Output the [x, y] coordinate of the center of the cell containing the given text.  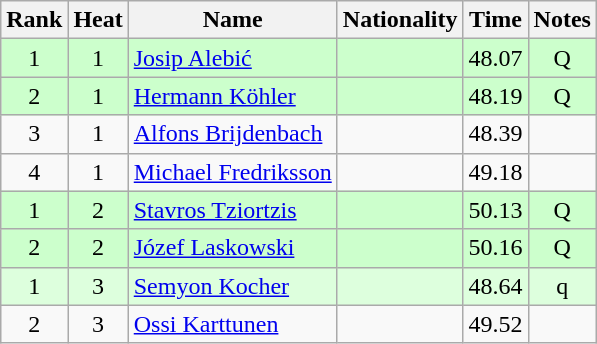
50.13 [496, 210]
48.64 [496, 286]
4 [34, 172]
48.19 [496, 96]
48.07 [496, 58]
50.16 [496, 248]
Name [232, 20]
49.18 [496, 172]
Ossi Karttunen [232, 324]
Josip Alebić [232, 58]
Stavros Tziortzis [232, 210]
q [562, 286]
49.52 [496, 324]
Rank [34, 20]
Hermann Köhler [232, 96]
48.39 [496, 134]
Notes [562, 20]
Józef Laskowski [232, 248]
Michael Fredriksson [232, 172]
Alfons Brijdenbach [232, 134]
Semyon Kocher [232, 286]
Heat [98, 20]
Nationality [400, 20]
Time [496, 20]
